Scan for the cell matching the given text and deliver its (X, Y) coordinate at center. 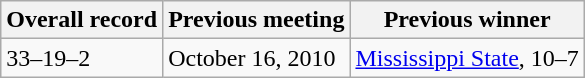
Mississippi State, 10–7 (467, 58)
Previous winner (467, 20)
Previous meeting (256, 20)
October 16, 2010 (256, 58)
Overall record (82, 20)
33–19–2 (82, 58)
